Locate the cell with the specified text and output its (x, y) center coordinate. 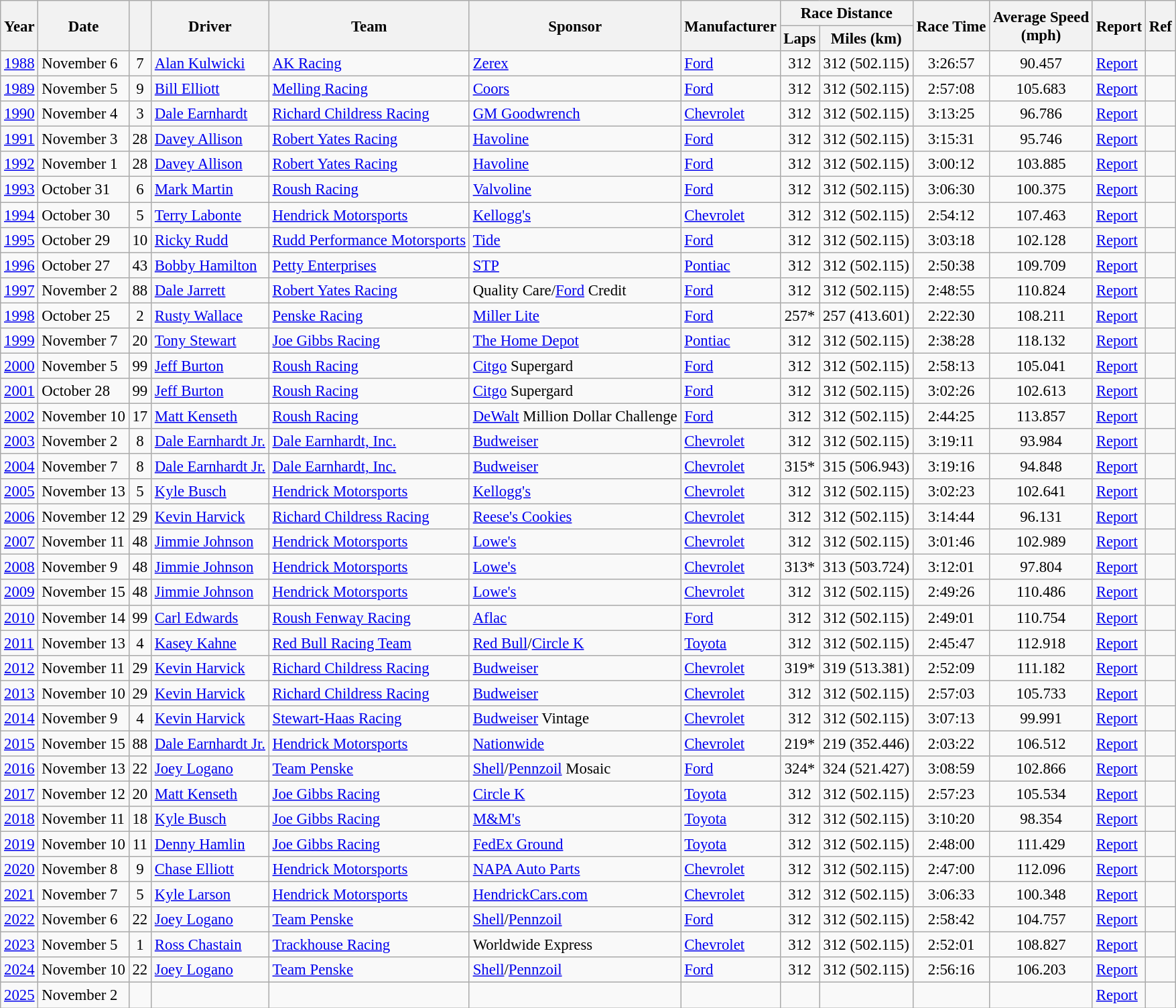
108.211 (1041, 315)
2000 (19, 366)
2:48:00 (951, 845)
324* (800, 769)
Red Bull Racing Team (369, 643)
18 (139, 819)
257 (413.601) (866, 315)
Roush Fenway Racing (369, 618)
3:01:46 (951, 542)
102.128 (1041, 240)
2016 (19, 769)
Red Bull/Circle K (575, 643)
3:02:23 (951, 492)
Melling Racing (369, 89)
2:57:03 (951, 693)
Stewart-Haas Racing (369, 719)
November 8 (83, 869)
3:19:11 (951, 441)
2023 (19, 945)
3:06:33 (951, 895)
Trackhouse Racing (369, 945)
112.918 (1041, 643)
11 (139, 845)
Kasey Kahne (210, 643)
2014 (19, 719)
Chase Elliott (210, 869)
1996 (19, 265)
2008 (19, 567)
3:06:30 (951, 190)
2:49:26 (951, 593)
Mark Martin (210, 190)
Year (19, 25)
43 (139, 265)
2002 (19, 416)
2:50:38 (951, 265)
2020 (19, 869)
96.131 (1041, 517)
Worldwide Express (575, 945)
99.991 (1041, 719)
2013 (19, 693)
2003 (19, 441)
103.885 (1041, 164)
November 3 (83, 139)
3:00:12 (951, 164)
Tide (575, 240)
102.989 (1041, 542)
Zerex (575, 64)
2004 (19, 467)
3:13:25 (951, 114)
3 (139, 114)
3:26:57 (951, 64)
November 4 (83, 114)
Ross Chastain (210, 945)
3:15:31 (951, 139)
October 31 (83, 190)
313* (800, 567)
100.348 (1041, 895)
Manufacturer (730, 25)
1990 (19, 114)
2015 (19, 743)
2019 (19, 845)
Alan Kulwicki (210, 64)
3:19:16 (951, 467)
Sponsor (575, 25)
Budweiser Vintage (575, 719)
96.786 (1041, 114)
October 30 (83, 215)
319* (800, 668)
2022 (19, 920)
Miller Lite (575, 315)
2:57:08 (951, 89)
Driver (210, 25)
Reese's Cookies (575, 517)
2:22:30 (951, 315)
219* (800, 743)
Valvoline (575, 190)
105.733 (1041, 693)
November 14 (83, 618)
2:38:28 (951, 341)
2:49:01 (951, 618)
Nationwide (575, 743)
Bobby Hamilton (210, 265)
Rusty Wallace (210, 315)
Ref (1161, 25)
Aflac (575, 618)
219 (352.446) (866, 743)
Race Time (951, 25)
Dale Jarrett (210, 290)
October 29 (83, 240)
Circle K (575, 794)
2007 (19, 542)
Shell/Pennzoil Mosaic (575, 769)
AK Racing (369, 64)
2:54:12 (951, 215)
2012 (19, 668)
111.182 (1041, 668)
October 25 (83, 315)
90.457 (1041, 64)
1 (139, 945)
1998 (19, 315)
The Home Depot (575, 341)
3:14:44 (951, 517)
2:52:09 (951, 668)
Team (369, 25)
7 (139, 64)
1989 (19, 89)
1994 (19, 215)
2:03:22 (951, 743)
2024 (19, 970)
6 (139, 190)
2:44:25 (951, 416)
106.512 (1041, 743)
2006 (19, 517)
1988 (19, 64)
2:52:01 (951, 945)
2011 (19, 643)
110.754 (1041, 618)
113.857 (1041, 416)
3:08:59 (951, 769)
315* (800, 467)
106.203 (1041, 970)
2010 (19, 618)
Race Distance (846, 13)
2021 (19, 895)
Quality Care/Ford Credit (575, 290)
1997 (19, 290)
97.804 (1041, 567)
105.683 (1041, 89)
1992 (19, 164)
Ricky Rudd (210, 240)
110.824 (1041, 290)
257* (800, 315)
108.827 (1041, 945)
93.984 (1041, 441)
102.613 (1041, 391)
Dale Earnhardt (210, 114)
324 (521.427) (866, 769)
112.096 (1041, 869)
2005 (19, 492)
Denny Hamlin (210, 845)
3:02:26 (951, 391)
Kyle Larson (210, 895)
3:10:20 (951, 819)
94.848 (1041, 467)
2001 (19, 391)
100.375 (1041, 190)
1991 (19, 139)
118.132 (1041, 341)
2:48:55 (951, 290)
1993 (19, 190)
110.486 (1041, 593)
Coors (575, 89)
109.709 (1041, 265)
2:58:13 (951, 366)
2009 (19, 593)
2:57:23 (951, 794)
3:07:13 (951, 719)
102.641 (1041, 492)
FedEx Ground (575, 845)
Bill Elliott (210, 89)
104.757 (1041, 920)
Average Speed(mph) (1041, 25)
315 (506.943) (866, 467)
2:58:42 (951, 920)
November 1 (83, 164)
Petty Enterprises (369, 265)
M&M's (575, 819)
10 (139, 240)
105.534 (1041, 794)
2018 (19, 819)
Tony Stewart (210, 341)
1999 (19, 341)
October 28 (83, 391)
17 (139, 416)
October 27 (83, 265)
Rudd Performance Motorsports (369, 240)
111.429 (1041, 845)
2025 (19, 995)
Penske Racing (369, 315)
HendrickCars.com (575, 895)
Date (83, 25)
NAPA Auto Parts (575, 869)
1995 (19, 240)
95.746 (1041, 139)
DeWalt Million Dollar Challenge (575, 416)
2:45:47 (951, 643)
2 (139, 315)
313 (503.724) (866, 567)
105.041 (1041, 366)
2017 (19, 794)
98.354 (1041, 819)
Carl Edwards (210, 618)
STP (575, 265)
Miles (km) (866, 39)
3:12:01 (951, 567)
GM Goodwrench (575, 114)
2:47:00 (951, 869)
Terry Labonte (210, 215)
Laps (800, 39)
3:03:18 (951, 240)
319 (513.381) (866, 668)
2:56:16 (951, 970)
107.463 (1041, 215)
102.866 (1041, 769)
